Detect which cell encompasses the target text, then output its (x, y) center coordinate. 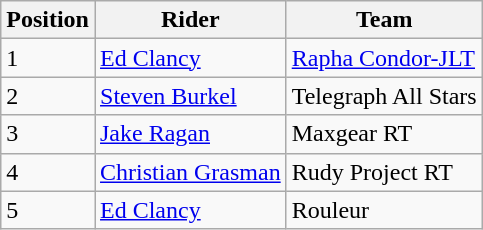
Telegraph All Stars (384, 96)
3 (48, 134)
Maxgear RT (384, 134)
4 (48, 172)
Rouleur (384, 210)
5 (48, 210)
Christian Grasman (190, 172)
Position (48, 20)
Rapha Condor-JLT (384, 58)
1 (48, 58)
Rider (190, 20)
Steven Burkel (190, 96)
Team (384, 20)
2 (48, 96)
Jake Ragan (190, 134)
Rudy Project RT (384, 172)
